Identify which cell holds the provided text, then report its (x, y) central coordinate. 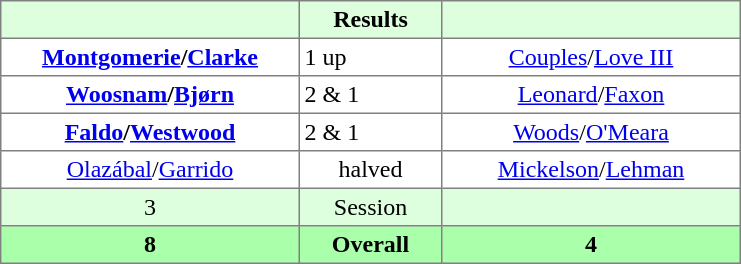
Results (370, 20)
8 (150, 245)
Woosnam/Bjørn (150, 95)
3 (150, 207)
Faldo/Westwood (150, 132)
Session (370, 207)
Olazábal/Garrido (150, 170)
Woods/O'Meara (591, 132)
halved (370, 170)
Mickelson/Lehman (591, 170)
Leonard/Faxon (591, 95)
Couples/Love III (591, 57)
Montgomerie/Clarke (150, 57)
1 up (370, 57)
4 (591, 245)
Overall (370, 245)
